Scan for the cell matching the given text and deliver its (x, y) coordinate at center. 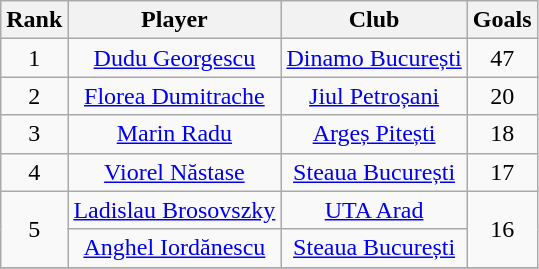
20 (502, 96)
17 (502, 172)
Rank (34, 20)
4 (34, 172)
UTA Arad (374, 210)
Jiul Petroșani (374, 96)
1 (34, 58)
47 (502, 58)
Anghel Iordănescu (174, 248)
Player (174, 20)
Dinamo București (374, 58)
5 (34, 229)
Ladislau Brosovszky (174, 210)
Florea Dumitrache (174, 96)
3 (34, 134)
Viorel Năstase (174, 172)
2 (34, 96)
18 (502, 134)
16 (502, 229)
Goals (502, 20)
Marin Radu (174, 134)
Club (374, 20)
Argeș Pitești (374, 134)
Dudu Georgescu (174, 58)
